Find where the given text appears and provide that cell's center as (X, Y) coordinate. 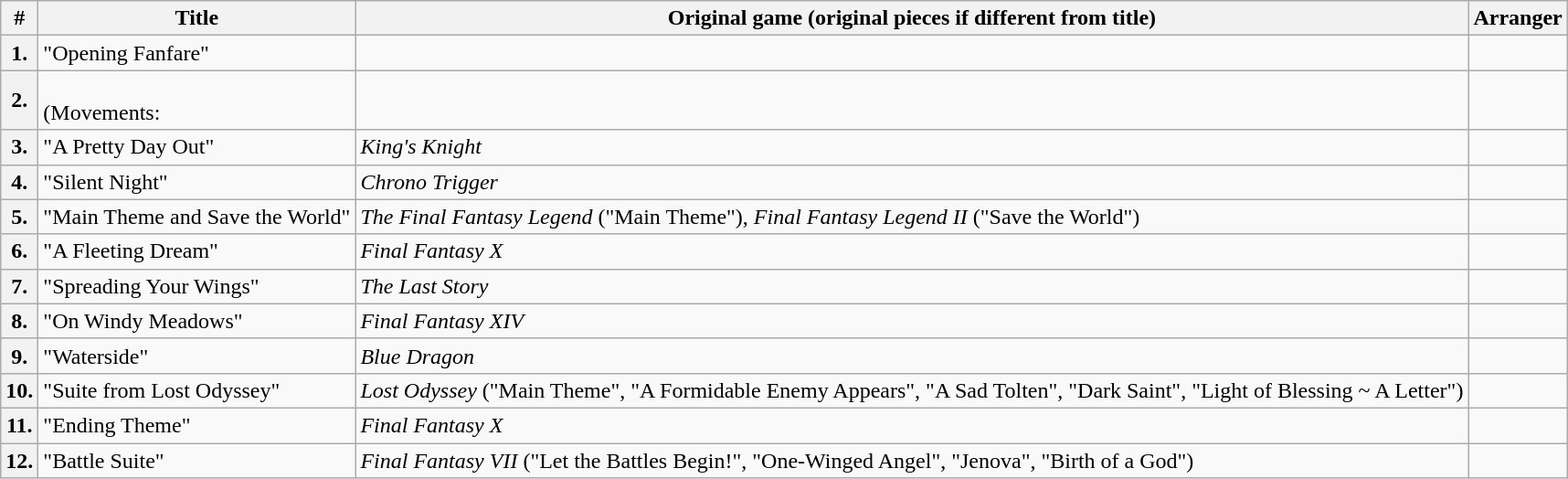
6. (20, 251)
5. (20, 217)
"A Fleeting Dream" (197, 251)
2. (20, 101)
"Ending Theme" (197, 425)
12. (20, 460)
King's Knight (912, 147)
"Opening Fanfare" (197, 53)
Arranger (1518, 18)
Chrono Trigger (912, 182)
Final Fantasy XIV (912, 321)
Final Fantasy VII ("Let the Battles Begin!", "One-Winged Angel", "Jenova", "Birth of a God") (912, 460)
4. (20, 182)
Title (197, 18)
The Final Fantasy Legend ("Main Theme"), Final Fantasy Legend II ("Save the World") (912, 217)
(Movements: (197, 101)
Lost Odyssey ("Main Theme", "A Formidable Enemy Appears", "A Sad Tolten", "Dark Saint", "Light of Blessing ~ A Letter") (912, 390)
8. (20, 321)
"Battle Suite" (197, 460)
9. (20, 356)
Blue Dragon (912, 356)
The Last Story (912, 286)
# (20, 18)
"On Windy Meadows" (197, 321)
3. (20, 147)
"Waterside" (197, 356)
11. (20, 425)
"Suite from Lost Odyssey" (197, 390)
Original game (original pieces if different from title) (912, 18)
1. (20, 53)
7. (20, 286)
"Silent Night" (197, 182)
10. (20, 390)
"A Pretty Day Out" (197, 147)
"Main Theme and Save the World" (197, 217)
"Spreading Your Wings" (197, 286)
